For the text-containing cell, return its midpoint in (X, Y) coordinate format. 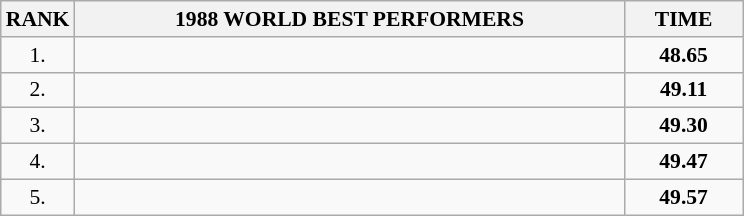
49.11 (684, 90)
1988 WORLD BEST PERFORMERS (349, 19)
49.30 (684, 126)
48.65 (684, 55)
3. (38, 126)
1. (38, 55)
49.57 (684, 197)
TIME (684, 19)
RANK (38, 19)
4. (38, 162)
5. (38, 197)
2. (38, 90)
49.47 (684, 162)
